From the cell containing the given text, extract its center point as (X, Y) coordinate. 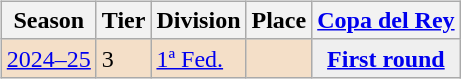
Division (198, 20)
Place (279, 20)
Copa del Rey (386, 20)
First round (386, 58)
3 (124, 58)
Tier (124, 20)
1ª Fed. (198, 58)
2024–25 (48, 58)
Season (48, 20)
